Return the [x, y] coordinate for the center point of the cell that contains the specified text.  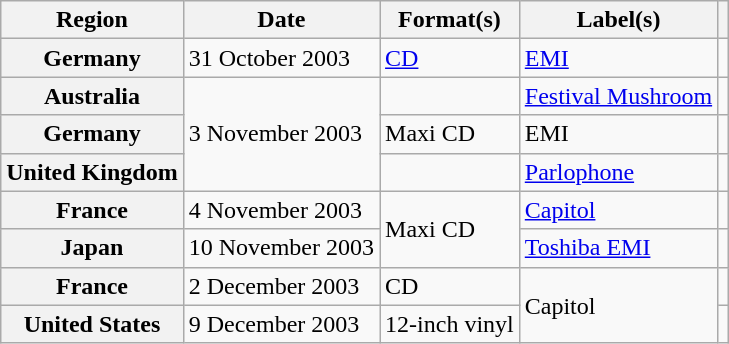
Japan [92, 248]
Festival Mushroom [618, 96]
Region [92, 20]
9 December 2003 [281, 324]
Label(s) [618, 20]
3 November 2003 [281, 134]
12-inch vinyl [450, 324]
Format(s) [450, 20]
4 November 2003 [281, 210]
10 November 2003 [281, 248]
Parlophone [618, 172]
Date [281, 20]
United Kingdom [92, 172]
Australia [92, 96]
31 October 2003 [281, 58]
2 December 2003 [281, 286]
United States [92, 324]
Toshiba EMI [618, 248]
